Search for the cell housing the specified text and yield its [x, y] center coordinate. 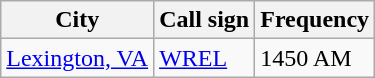
City [78, 20]
Lexington, VA [78, 58]
Call sign [204, 20]
Frequency [315, 20]
1450 AM [315, 58]
WREL [204, 58]
